Detect which cell encompasses the target text, then output its (X, Y) center coordinate. 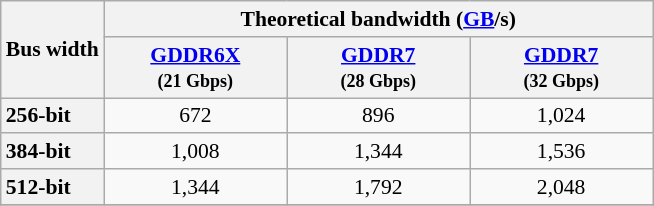
GDDR7 (28 Gbps) (378, 68)
1,792 (378, 187)
384-bit (52, 152)
256-bit (52, 116)
2,048 (562, 187)
Theoretical bandwidth (GB/s) (378, 19)
1,024 (562, 116)
GDDR7 (32 Gbps) (562, 68)
672 (196, 116)
GDDR6X (21 Gbps) (196, 68)
1,536 (562, 152)
1,008 (196, 152)
512-bit (52, 187)
896 (378, 116)
Bus width (52, 50)
